Output the (x, y) coordinate of the center of the cell containing the given text.  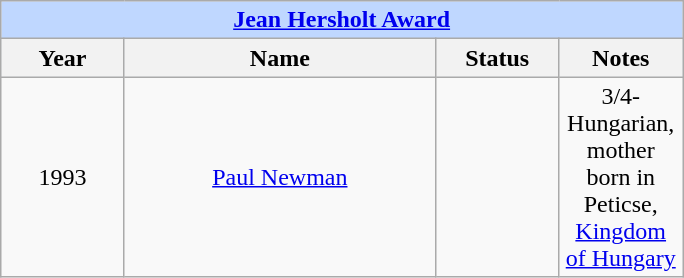
Jean Hersholt Award (342, 20)
Name (280, 58)
Year (63, 58)
Status (497, 58)
1993 (63, 177)
Paul Newman (280, 177)
Notes (621, 58)
3/4-Hungarian, mother born in Peticse, Kingdom of Hungary (621, 177)
